Pinpoint the cell where the given text exists, returning its [x, y] midpoint coordinate. 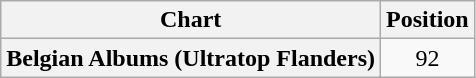
Position [428, 20]
Chart [191, 20]
Belgian Albums (Ultratop Flanders) [191, 58]
92 [428, 58]
